Find where the given text appears and provide that cell's center as [x, y] coordinate. 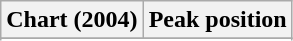
Peak position [218, 20]
Chart (2004) [72, 20]
